Search for the cell housing the specified text and yield its (X, Y) center coordinate. 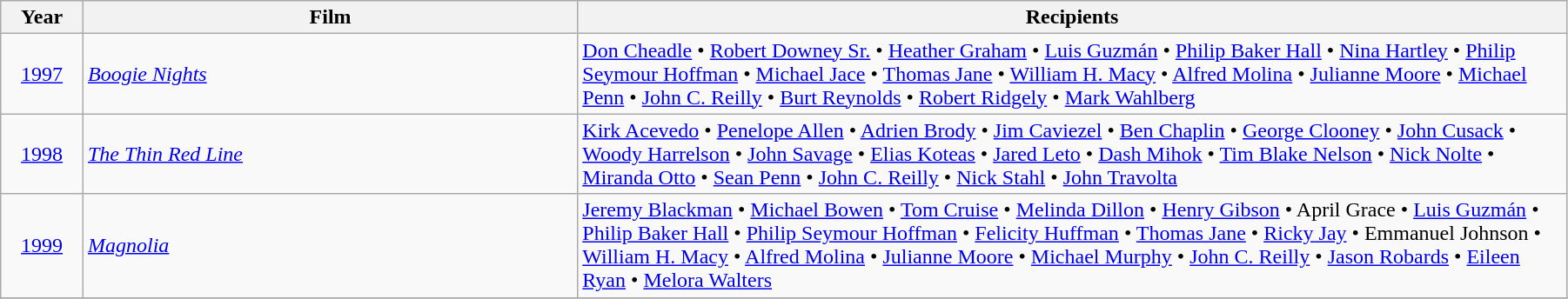
Magnolia (330, 245)
Recipients (1072, 17)
The Thin Red Line (330, 154)
1997 (42, 74)
Year (42, 17)
Boogie Nights (330, 74)
1998 (42, 154)
Film (330, 17)
1999 (42, 245)
